Extract the (X, Y) coordinate from the center of the cell holding the provided text.  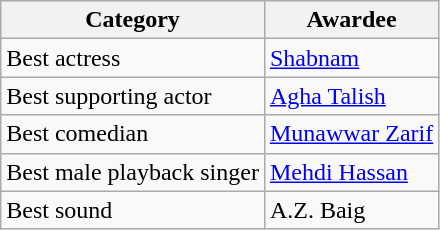
A.Z. Baig (351, 210)
Best sound (133, 210)
Shabnam (351, 58)
Munawwar Zarif (351, 134)
Agha Talish (351, 96)
Best actress (133, 58)
Awardee (351, 20)
Best male playback singer (133, 172)
Best supporting actor (133, 96)
Category (133, 20)
Mehdi Hassan (351, 172)
Best comedian (133, 134)
